Scan for the cell matching the given text and deliver its [X, Y] coordinate at center. 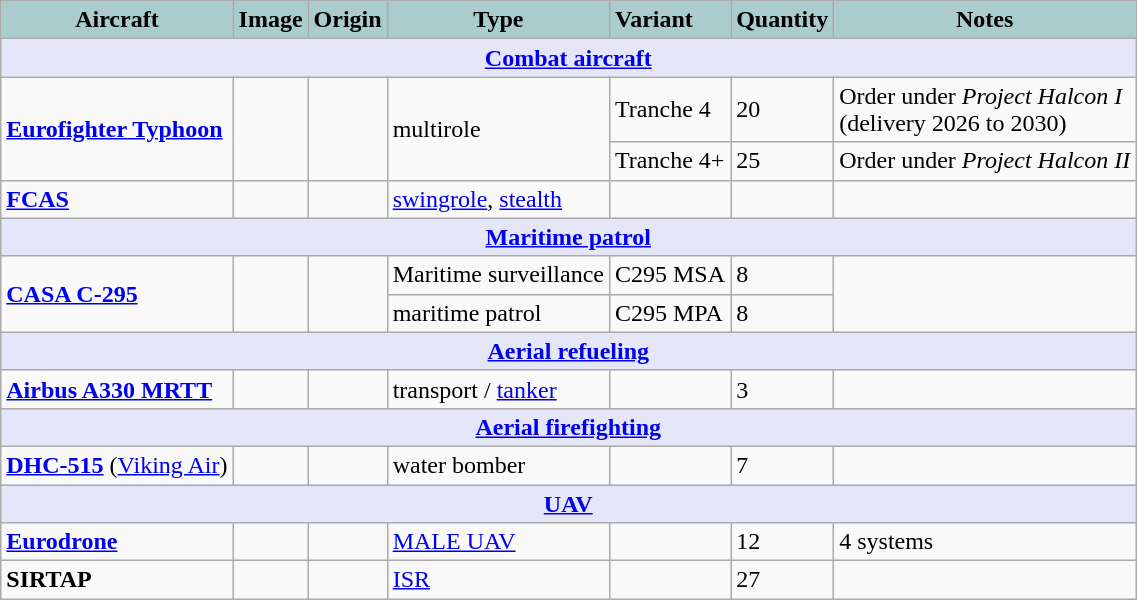
7 [782, 465]
Order under Project Halcon I(delivery 2026 to 2030) [985, 110]
ISR [498, 580]
MALE UAV [498, 542]
Quantity [782, 20]
Maritime surveillance [498, 275]
3 [782, 389]
4 systems [985, 542]
Image [270, 20]
water bomber [498, 465]
Order under Project Halcon II [985, 161]
Origin [348, 20]
Combat aircraft [568, 58]
DHC-515 (Viking Air) [117, 465]
transport / tanker [498, 389]
Notes [985, 20]
multirole [498, 128]
Aerial firefighting [568, 427]
Maritime patrol [568, 237]
Aerial refueling [568, 351]
SIRTAP [117, 580]
swingrole, stealth [498, 199]
Variant [670, 20]
Tranche 4 [670, 110]
Type [498, 20]
27 [782, 580]
CASA C-295 [117, 294]
Airbus A330 MRTT [117, 389]
20 [782, 110]
25 [782, 161]
UAV [568, 503]
maritime patrol [498, 313]
12 [782, 542]
FCAS [117, 199]
Tranche 4+ [670, 161]
Eurofighter Typhoon [117, 128]
Aircraft [117, 20]
C295 MSA [670, 275]
Eurodrone [117, 542]
C295 MPA [670, 313]
